Find where the given text appears and provide that cell's center as [x, y] coordinate. 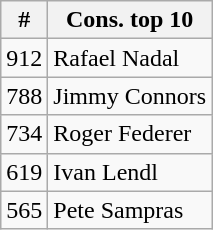
788 [24, 96]
Ivan Lendl [130, 172]
Pete Sampras [130, 210]
Cons. top 10 [130, 20]
Roger Federer [130, 134]
Jimmy Connors [130, 96]
912 [24, 58]
619 [24, 172]
734 [24, 134]
# [24, 20]
565 [24, 210]
Rafael Nadal [130, 58]
